Return (x, y) of the center of cell containing provided text 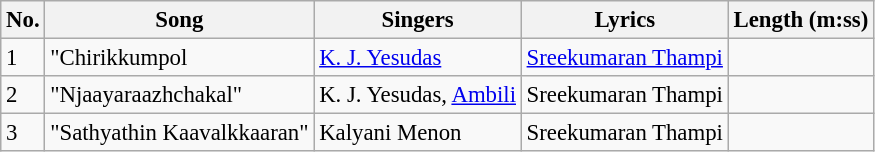
"Njaayaraazhchakal" (180, 95)
3 (23, 133)
K. J. Yesudas, Ambili (418, 95)
Lyrics (624, 20)
Length (m:ss) (800, 20)
Song (180, 20)
"Sathyathin Kaavalkkaaran" (180, 133)
No. (23, 20)
K. J. Yesudas (418, 58)
"Chirikkumpol (180, 58)
1 (23, 58)
Singers (418, 20)
Kalyani Menon (418, 133)
2 (23, 95)
